Capture the cell that displays the provided text and extract its (X, Y) central coordinate. 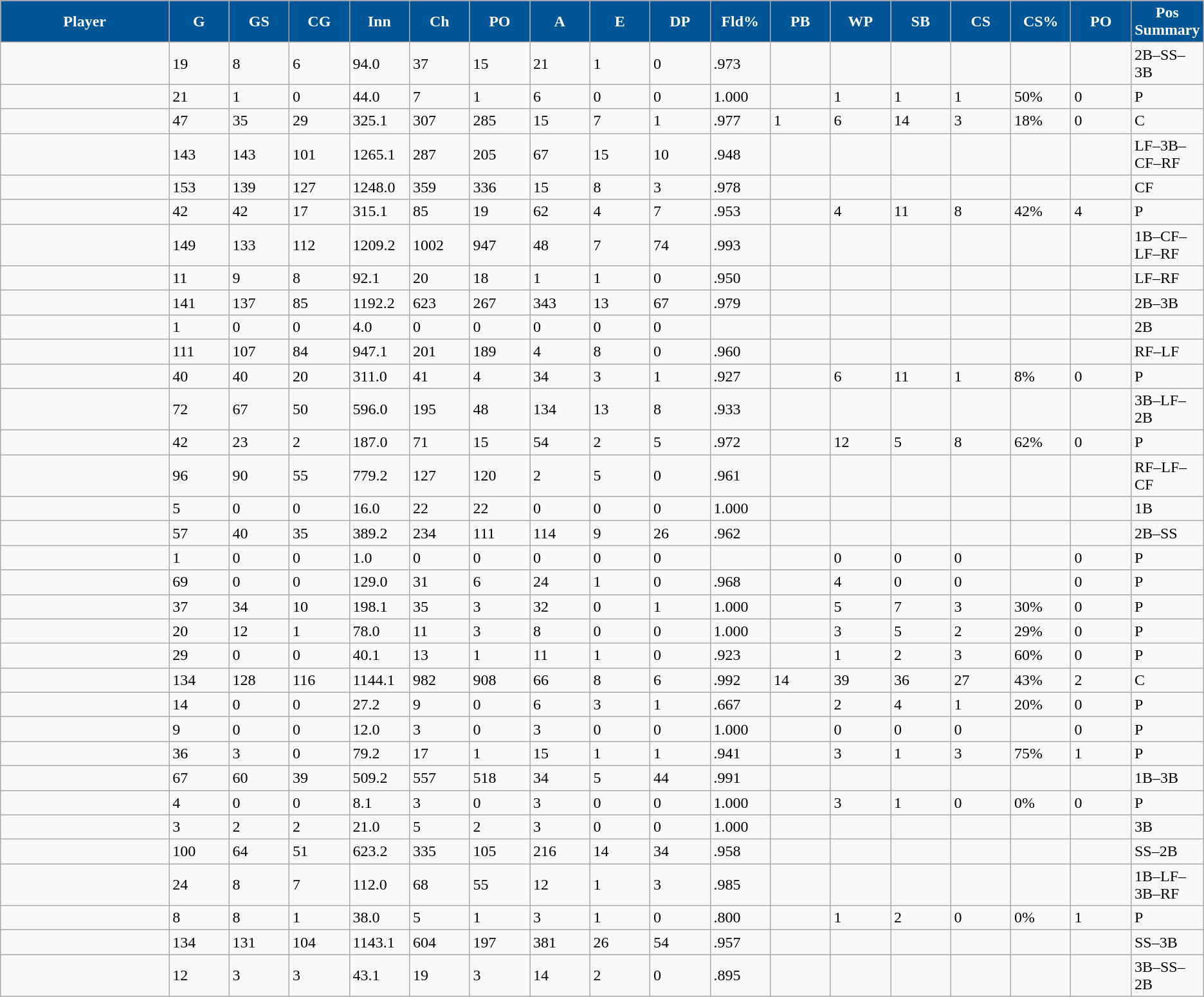
.800 (740, 918)
1265.1 (379, 154)
137 (259, 302)
47 (199, 121)
43% (1041, 680)
336 (499, 187)
195 (440, 409)
LF–RF (1167, 278)
131 (259, 942)
381 (560, 942)
205 (499, 154)
.979 (740, 302)
.927 (740, 376)
18 (499, 278)
153 (199, 187)
1B–CF–LF–RF (1167, 244)
.961 (740, 476)
335 (440, 852)
100 (199, 852)
RF–LF–CF (1167, 476)
62% (1041, 443)
29% (1041, 631)
96 (199, 476)
12.0 (379, 729)
389.2 (379, 533)
75% (1041, 753)
908 (499, 680)
4.0 (379, 327)
.962 (740, 533)
40.1 (379, 655)
3B–LF–2B (1167, 409)
129.0 (379, 582)
CS (980, 22)
.985 (740, 885)
947.1 (379, 351)
623 (440, 302)
.977 (740, 121)
WP (861, 22)
1.0 (379, 558)
CF (1167, 187)
107 (259, 351)
.667 (740, 704)
60% (1041, 655)
SS–3B (1167, 942)
50% (1041, 96)
30% (1041, 607)
285 (499, 121)
623.2 (379, 852)
A (560, 22)
.923 (740, 655)
E (620, 22)
.968 (740, 582)
120 (499, 476)
149 (199, 244)
359 (440, 187)
66 (560, 680)
197 (499, 942)
78.0 (379, 631)
1144.1 (379, 680)
779.2 (379, 476)
42% (1041, 212)
.958 (740, 852)
139 (259, 187)
44.0 (379, 96)
343 (560, 302)
41 (440, 376)
.941 (740, 753)
.933 (740, 409)
267 (499, 302)
Fld% (740, 22)
509.2 (379, 778)
216 (560, 852)
.978 (740, 187)
.953 (740, 212)
1B (1167, 509)
.973 (740, 63)
1192.2 (379, 302)
1209.2 (379, 244)
21.0 (379, 827)
57 (199, 533)
1143.1 (379, 942)
71 (440, 443)
201 (440, 351)
604 (440, 942)
104 (319, 942)
50 (319, 409)
315.1 (379, 212)
8.1 (379, 802)
64 (259, 852)
105 (499, 852)
982 (440, 680)
62 (560, 212)
1248.0 (379, 187)
311.0 (379, 376)
518 (499, 778)
DP (680, 22)
116 (319, 680)
LF–3B–CF–RF (1167, 154)
.991 (740, 778)
128 (259, 680)
.993 (740, 244)
112 (319, 244)
287 (440, 154)
72 (199, 409)
114 (560, 533)
69 (199, 582)
.948 (740, 154)
23 (259, 443)
31 (440, 582)
.992 (740, 680)
2B–3B (1167, 302)
1B–LF–3B–RF (1167, 885)
GS (259, 22)
38.0 (379, 918)
74 (680, 244)
Ch (440, 22)
1B–3B (1167, 778)
79.2 (379, 753)
189 (499, 351)
44 (680, 778)
198.1 (379, 607)
43.1 (379, 975)
234 (440, 533)
60 (259, 778)
.960 (740, 351)
557 (440, 778)
32 (560, 607)
8% (1041, 376)
CG (319, 22)
27 (980, 680)
.957 (740, 942)
2B (1167, 327)
18% (1041, 121)
133 (259, 244)
2B–SS (1167, 533)
947 (499, 244)
3B–SS–2B (1167, 975)
94.0 (379, 63)
Inn (379, 22)
325.1 (379, 121)
SS–2B (1167, 852)
101 (319, 154)
27.2 (379, 704)
92.1 (379, 278)
596.0 (379, 409)
112.0 (379, 885)
RF–LF (1167, 351)
SB (920, 22)
20% (1041, 704)
3B (1167, 827)
84 (319, 351)
2B–SS–3B (1167, 63)
Player (85, 22)
1002 (440, 244)
90 (259, 476)
141 (199, 302)
Pos Summary (1167, 22)
51 (319, 852)
.950 (740, 278)
68 (440, 885)
CS% (1041, 22)
.895 (740, 975)
.972 (740, 443)
G (199, 22)
PB (800, 22)
307 (440, 121)
187.0 (379, 443)
16.0 (379, 509)
